For the text-containing cell, return its midpoint in (x, y) coordinate format. 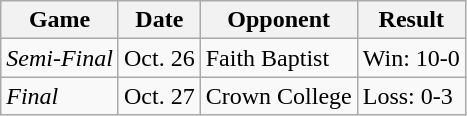
Oct. 27 (159, 96)
Result (411, 20)
Oct. 26 (159, 58)
Crown College (278, 96)
Opponent (278, 20)
Semi-Final (60, 58)
Loss: 0-3 (411, 96)
Final (60, 96)
Faith Baptist (278, 58)
Date (159, 20)
Game (60, 20)
Win: 10-0 (411, 58)
